Determine the [x, y] coordinate at the center of the cell enclosing the given text.  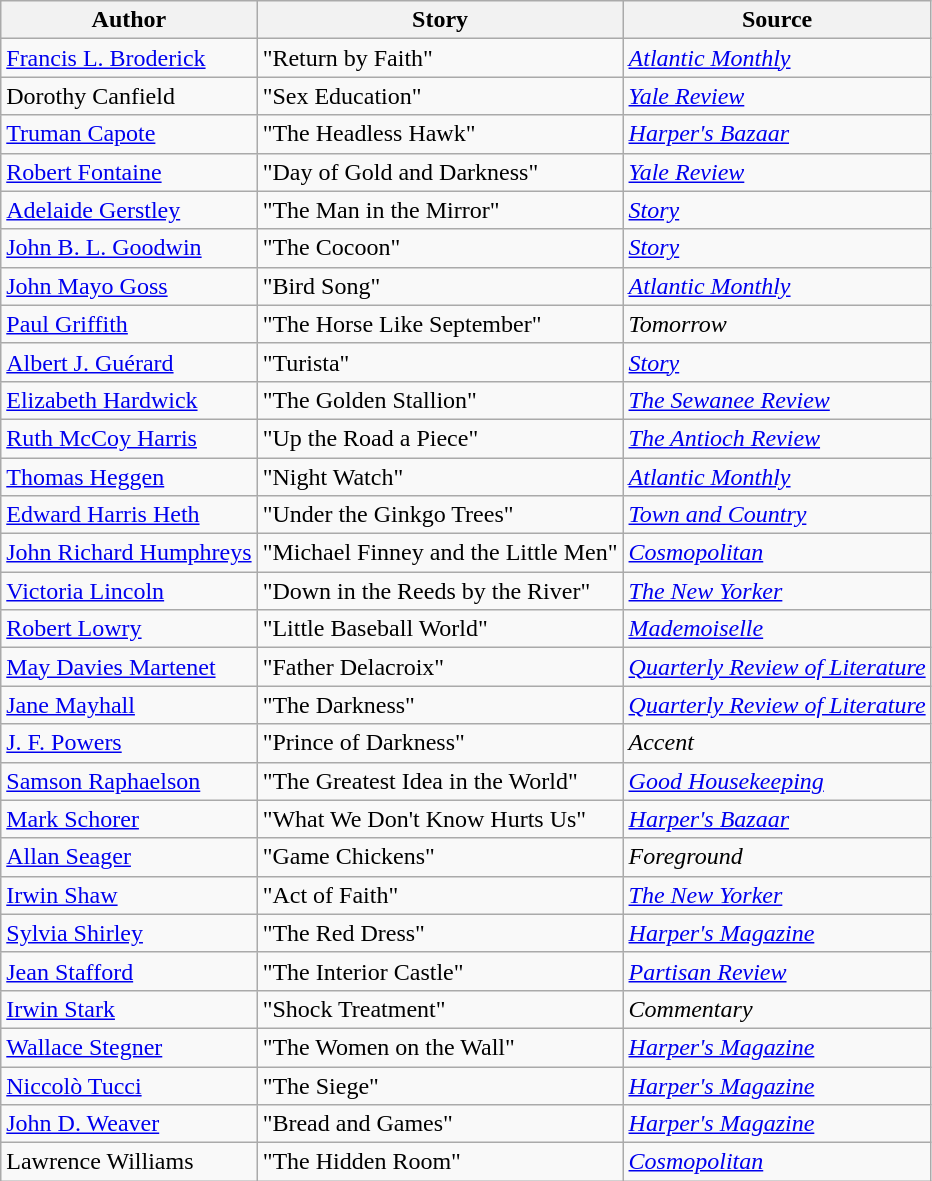
"The Headless Hawk" [440, 134]
"The Greatest Idea in the World" [440, 781]
"Night Watch" [440, 477]
Town and Country [777, 515]
Victoria Lincoln [129, 591]
"Shock Treatment" [440, 1009]
"Prince of Darkness" [440, 743]
Commentary [777, 1009]
Mark Schorer [129, 819]
John B. L. Goodwin [129, 248]
"Game Chickens" [440, 857]
Tomorrow [777, 324]
"The Hidden Room" [440, 1162]
Paul Griffith [129, 324]
Niccolò Tucci [129, 1085]
Accent [777, 743]
Lawrence Williams [129, 1162]
The Antioch Review [777, 438]
Albert J. Guérard [129, 362]
"Under the Ginkgo Trees" [440, 515]
"The Man in the Mirror" [440, 210]
"Bird Song" [440, 286]
Good Housekeeping [777, 781]
Edward Harris Heth [129, 515]
"Day of Gold and Darkness" [440, 172]
Allan Seager [129, 857]
"The Women on the Wall" [440, 1047]
Mademoiselle [777, 629]
Foreground [777, 857]
Author [129, 20]
John D. Weaver [129, 1124]
Robert Lowry [129, 629]
"The Red Dress" [440, 933]
Irwin Stark [129, 1009]
May Davies Martenet [129, 667]
"What We Don't Know Hurts Us" [440, 819]
"Return by Faith" [440, 58]
"Michael Finney and the Little Men" [440, 553]
Dorothy Canfield [129, 96]
"The Interior Castle" [440, 971]
"The Cocoon" [440, 248]
"The Horse Like September" [440, 324]
Thomas Heggen [129, 477]
Wallace Stegner [129, 1047]
"Act of Faith" [440, 895]
Source [777, 20]
Adelaide Gerstley [129, 210]
"Down in the Reeds by the River" [440, 591]
Irwin Shaw [129, 895]
Robert Fontaine [129, 172]
Ruth McCoy Harris [129, 438]
Truman Capote [129, 134]
"The Siege" [440, 1085]
J. F. Powers [129, 743]
John Mayo Goss [129, 286]
"Up the Road a Piece" [440, 438]
Elizabeth Hardwick [129, 400]
Partisan Review [777, 971]
"Sex Education" [440, 96]
"The Golden Stallion" [440, 400]
"Bread and Games" [440, 1124]
"Little Baseball World" [440, 629]
Jean Stafford [129, 971]
Francis L. Broderick [129, 58]
"The Darkness" [440, 705]
"Father Delacroix" [440, 667]
Sylvia Shirley [129, 933]
"Turista" [440, 362]
Samson Raphaelson [129, 781]
The Sewanee Review [777, 400]
John Richard Humphreys [129, 553]
Jane Mayhall [129, 705]
